Extract the (X, Y) coordinate from the center of the cell holding the provided text.  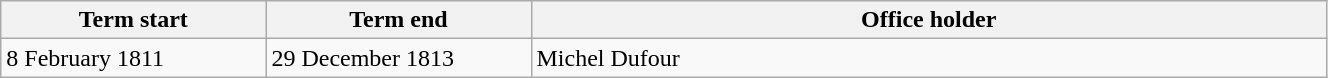
Term end (398, 20)
Michel Dufour (928, 58)
Term start (134, 20)
Office holder (928, 20)
29 December 1813 (398, 58)
8 February 1811 (134, 58)
